From the cell containing the given text, extract its center point as (x, y) coordinate. 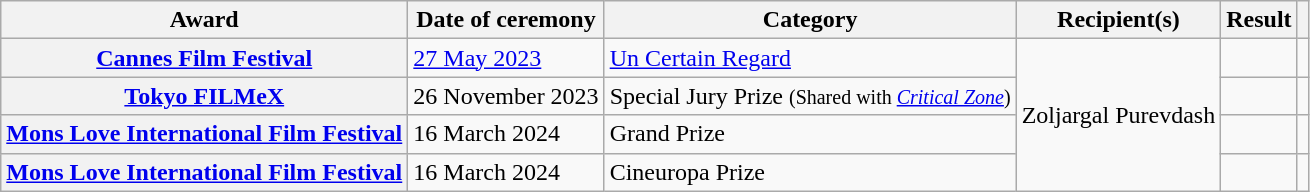
Grand Prize (810, 134)
Award (204, 20)
Zoljargal Purevdash (1118, 115)
27 May 2023 (506, 58)
Cineuropa Prize (810, 172)
Special Jury Prize (Shared with Critical Zone) (810, 96)
Un Certain Regard (810, 58)
Tokyo FILMeX (204, 96)
Cannes Film Festival (204, 58)
Date of ceremony (506, 20)
Recipient(s) (1118, 20)
26 November 2023 (506, 96)
Result (1259, 20)
Category (810, 20)
